Search for the cell housing the specified text and yield its (X, Y) center coordinate. 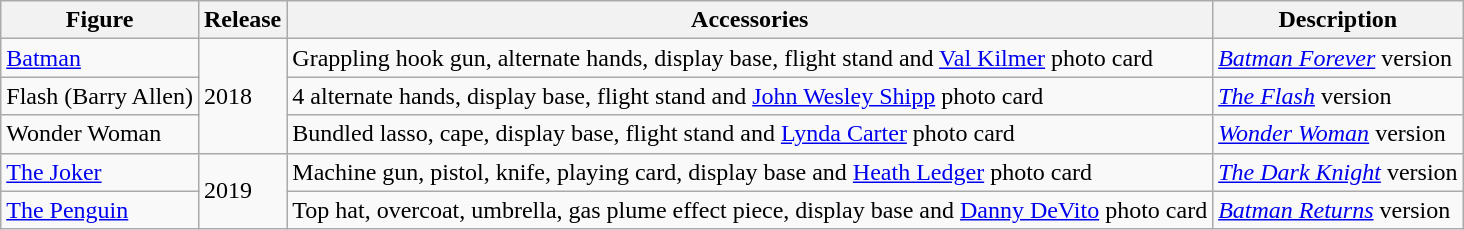
Machine gun, pistol, knife, playing card, display base and Heath Ledger photo card (750, 172)
Batman Forever version (1338, 58)
Flash (Barry Allen) (100, 96)
Figure (100, 20)
Wonder Woman (100, 134)
Batman Returns version (1338, 210)
The Penguin (100, 210)
4 alternate hands, display base, flight stand and John Wesley Shipp photo card (750, 96)
Description (1338, 20)
Grappling hook gun, alternate hands, display base, flight stand and Val Kilmer photo card (750, 58)
Top hat, overcoat, umbrella, gas plume effect piece, display base and Danny DeVito photo card (750, 210)
Batman (100, 58)
The Flash version (1338, 96)
2019 (242, 191)
Accessories (750, 20)
Wonder Woman version (1338, 134)
Bundled lasso, cape, display base, flight stand and Lynda Carter photo card (750, 134)
The Joker (100, 172)
2018 (242, 96)
Release (242, 20)
The Dark Knight version (1338, 172)
